Determine the [X, Y] coordinate at the center of the cell enclosing the given text.  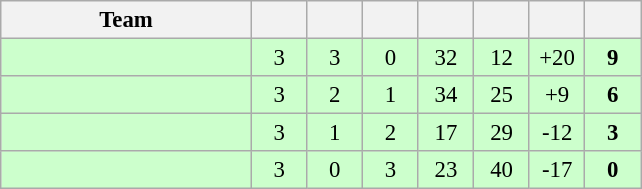
25 [502, 95]
29 [502, 133]
23 [446, 170]
+20 [557, 58]
32 [446, 58]
9 [613, 58]
-12 [557, 133]
+9 [557, 95]
Team [126, 20]
34 [446, 95]
6 [613, 95]
-17 [557, 170]
40 [502, 170]
12 [502, 58]
17 [446, 133]
